Locate the cell with the specified text and output its (X, Y) center coordinate. 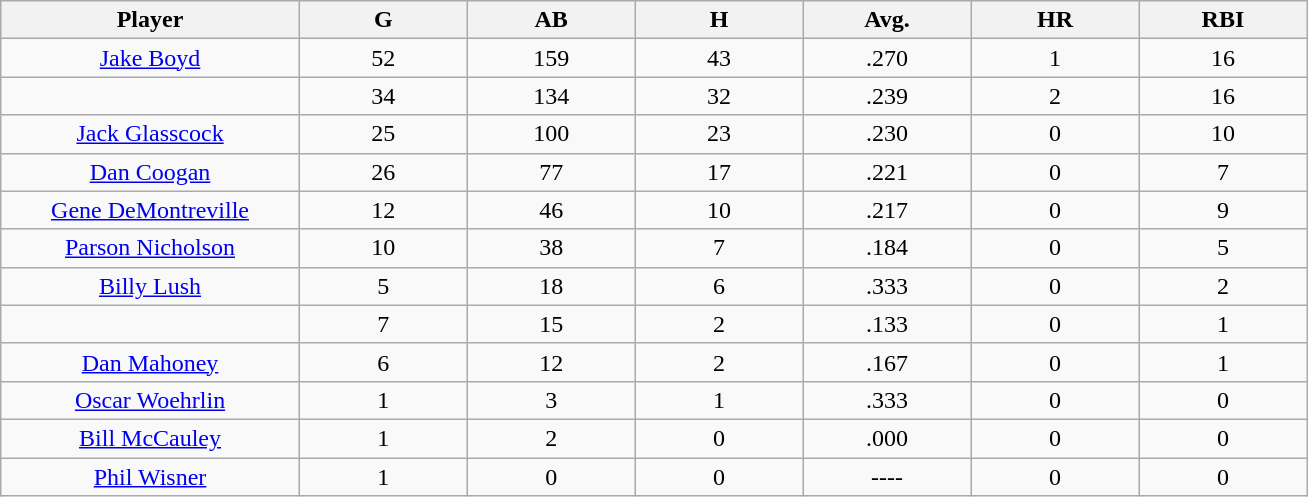
46 (551, 210)
3 (551, 400)
43 (719, 58)
.167 (887, 362)
134 (551, 96)
Billy Lush (150, 286)
.221 (887, 172)
Oscar Woehrlin (150, 400)
.270 (887, 58)
25 (383, 134)
.217 (887, 210)
17 (719, 172)
Phil Wisner (150, 477)
.230 (887, 134)
HR (1055, 20)
100 (551, 134)
AB (551, 20)
Jack Glasscock (150, 134)
77 (551, 172)
Dan Coogan (150, 172)
52 (383, 58)
Avg. (887, 20)
.184 (887, 248)
Player (150, 20)
Bill McCauley (150, 438)
18 (551, 286)
15 (551, 324)
38 (551, 248)
H (719, 20)
26 (383, 172)
.239 (887, 96)
34 (383, 96)
G (383, 20)
32 (719, 96)
.133 (887, 324)
Gene DeMontreville (150, 210)
Parson Nicholson (150, 248)
Dan Mahoney (150, 362)
23 (719, 134)
159 (551, 58)
9 (1223, 210)
.000 (887, 438)
RBI (1223, 20)
Jake Boyd (150, 58)
---- (887, 477)
